Determine the [X, Y] coordinate at the center of the cell enclosing the given text.  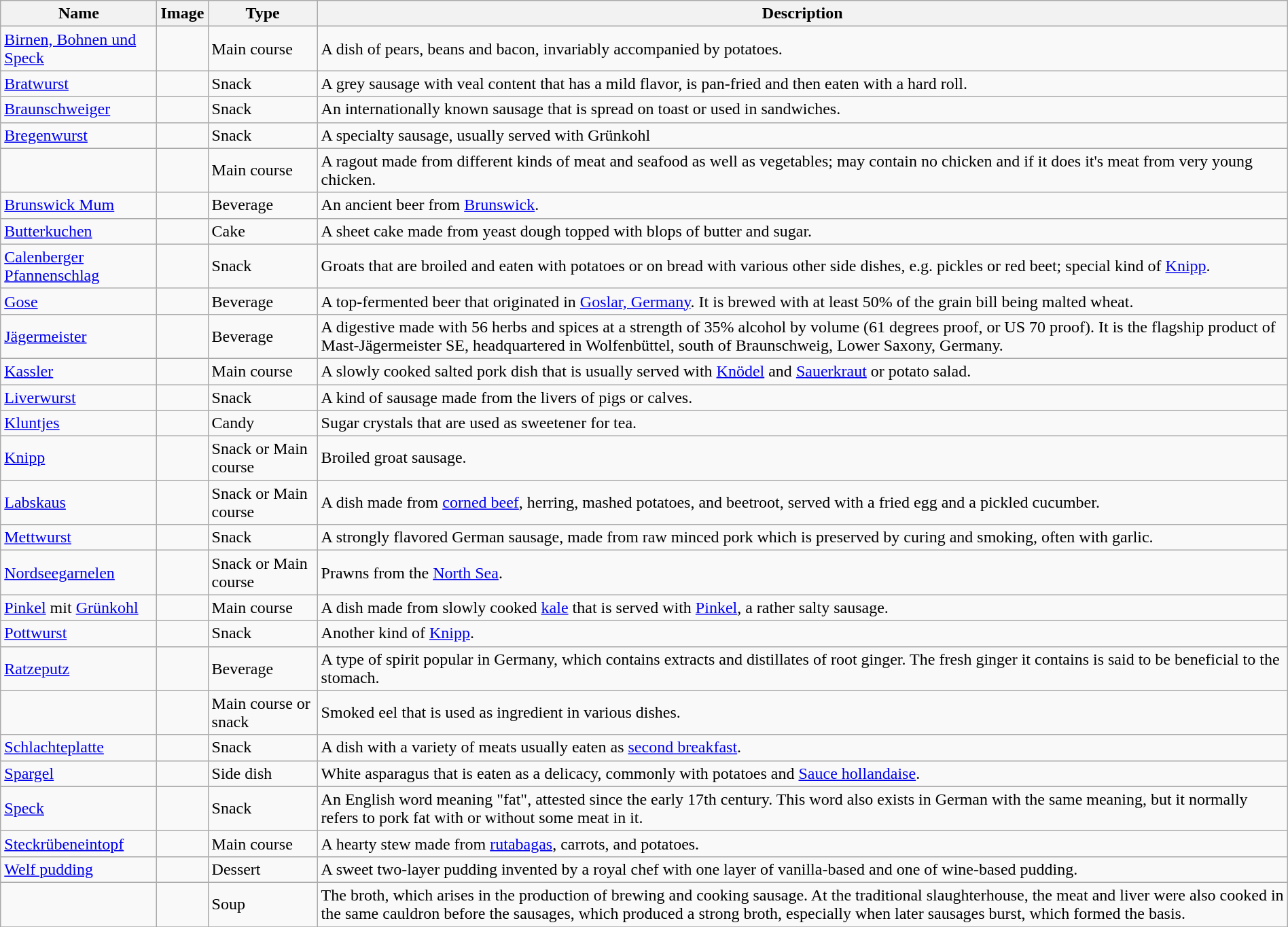
Gose [79, 301]
Broiled groat sausage. [802, 458]
Speck [79, 809]
Name [79, 14]
Pinkel mit Grünkohl [79, 608]
Description [802, 14]
Main course or snack [262, 712]
A grey sausage with veal content that has a mild flavor, is pan-fried and then eaten with a hard roll. [802, 84]
A slowly cooked salted pork dish that is usually served with Knödel and Sauerkraut or potato salad. [802, 371]
Image [182, 14]
Soup [262, 904]
Jägermeister [79, 336]
Spargel [79, 773]
Birnen, Bohnen und Speck [79, 49]
Butterkuchen [79, 231]
Liverwurst [79, 398]
Cake [262, 231]
Another kind of Knipp. [802, 633]
Braunschweiger [79, 109]
Welf pudding [79, 869]
Bregenwurst [79, 135]
A dish made from slowly cooked kale that is served with Pinkel, a rather salty sausage. [802, 608]
Sugar crystals that are used as sweetener for tea. [802, 423]
Groats that are broiled and eaten with potatoes or on bread with various other side dishes, e.g. pickles or red beet; special kind of Knipp. [802, 266]
Smoked eel that is used as ingredient in various dishes. [802, 712]
A specialty sausage, usually served with Grünkohl [802, 135]
A top-fermented beer that originated in Goslar, Germany. It is brewed with at least 50% of the grain bill being malted wheat. [802, 301]
A dish made from corned beef, herring, mashed potatoes, and beetroot, served with a fried egg and a pickled cucumber. [802, 503]
A kind of sausage made from the livers of pigs or calves. [802, 398]
Side dish [262, 773]
A sheet cake made from yeast dough topped with blops of butter and sugar. [802, 231]
A strongly flavored German sausage, made from raw minced pork which is preserved by curing and smoking, often with garlic. [802, 538]
Kluntjes [79, 423]
Schlachteplatte [79, 748]
A dish of pears, beans and bacon, invariably accompanied by potatoes. [802, 49]
White asparagus that is eaten as a delicacy, commonly with potatoes and Sauce hollandaise. [802, 773]
Kassler [79, 371]
Labskaus [79, 503]
Type [262, 14]
Dessert [262, 869]
Bratwurst [79, 84]
A dish with a variety of meats usually eaten as second breakfast. [802, 748]
Nordseegarnelen [79, 572]
Prawns from the North Sea. [802, 572]
Pottwurst [79, 633]
Knipp [79, 458]
Steckrübeneintopf [79, 843]
A hearty stew made from rutabagas, carrots, and potatoes. [802, 843]
Candy [262, 423]
An internationally known sausage that is spread on toast or used in sandwiches. [802, 109]
Ratzeputz [79, 669]
Brunswick Mum [79, 205]
Calenberger Pfannenschlag [79, 266]
Mettwurst [79, 538]
A sweet two-layer pudding invented by a royal chef with one layer of vanilla-based and one of wine-based pudding. [802, 869]
An ancient beer from Brunswick. [802, 205]
